Pinpoint the cell where the given text exists, returning its (X, Y) midpoint coordinate. 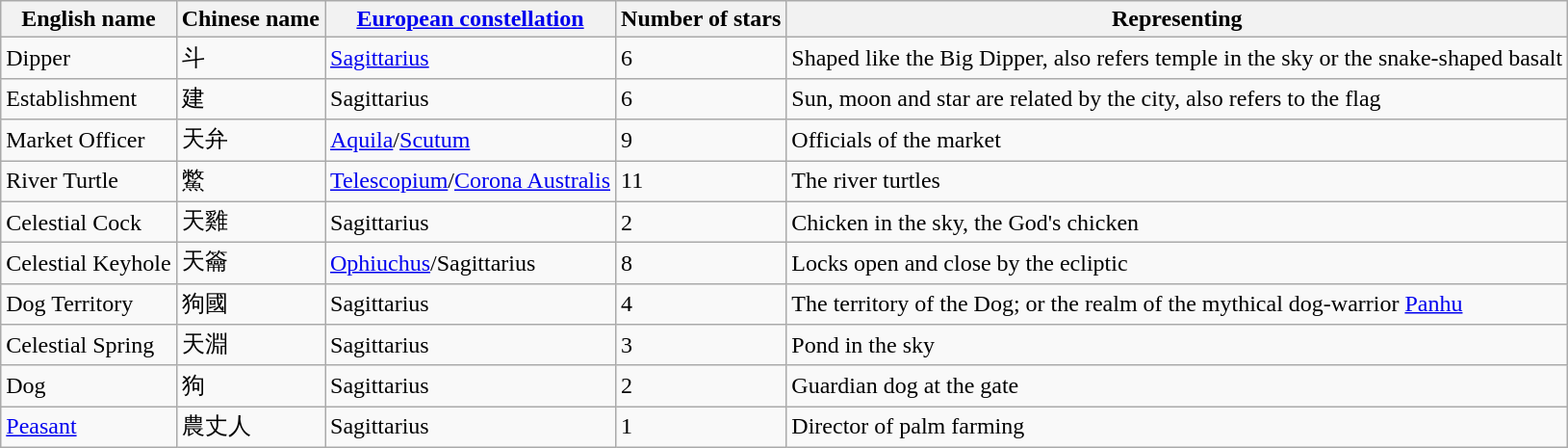
Dog (89, 385)
建 (250, 98)
Ophiuchus/Sagittarius (471, 264)
Chicken in the sky, the God's chicken (1177, 222)
River Turtle (89, 181)
Establishment (89, 98)
Dipper (89, 58)
Representing (1177, 19)
The territory of the Dog; or the realm of the mythical dog-warrior Panhu (1177, 304)
天淵 (250, 345)
9 (701, 141)
Pond in the sky (1177, 345)
天弁 (250, 141)
1 (701, 428)
11 (701, 181)
Market Officer (89, 141)
3 (701, 345)
天雞 (250, 222)
Peasant (89, 428)
Aquila/Scutum (471, 141)
Telescopium/Corona Australis (471, 181)
Sun, moon and star are related by the city, also refers to the flag (1177, 98)
The river turtles (1177, 181)
狗國 (250, 304)
Chinese name (250, 19)
4 (701, 304)
Dog Territory (89, 304)
8 (701, 264)
English name (89, 19)
Number of stars (701, 19)
Director of palm farming (1177, 428)
European constellation (471, 19)
Guardian dog at the gate (1177, 385)
Celestial Spring (89, 345)
農丈人 (250, 428)
狗 (250, 385)
Celestial Cock (89, 222)
鱉 (250, 181)
Celestial Keyhole (89, 264)
天籥 (250, 264)
Shaped like the Big Dipper, also refers temple in the sky or the snake-shaped basalt (1177, 58)
Locks open and close by the ecliptic (1177, 264)
Officials of the market (1177, 141)
斗 (250, 58)
